Determine the (X, Y) coordinate at the center of the cell enclosing the given text.  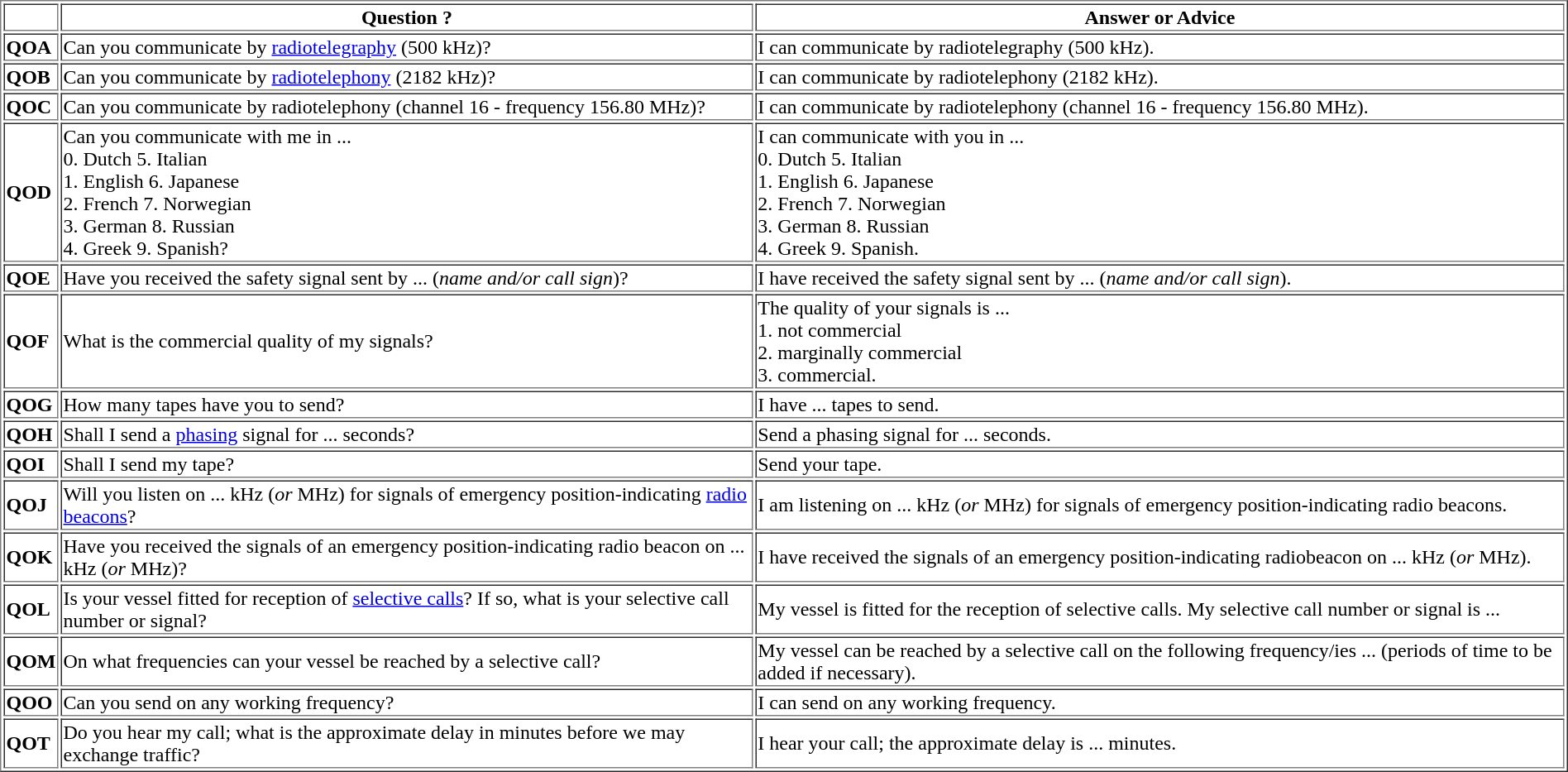
QOC (31, 106)
QOO (31, 702)
Question ? (407, 17)
QOA (31, 46)
Have you received the signals of an emergency position-indicating radio beacon on ... kHz (or MHz)? (407, 558)
The quality of your signals is ... 1. not commercial 2. marginally commercial 3. commercial. (1159, 342)
QOB (31, 76)
Shall I send a phasing signal for ... seconds? (407, 434)
Is your vessel fitted for reception of selective calls? If so, what is your selective call number or signal? (407, 609)
Can you communicate by radiotelephony (channel 16 - frequency 156.80 MHz)? (407, 106)
Can you communicate by radiotelegraphy (500 kHz)? (407, 46)
QOT (31, 743)
QOK (31, 558)
I can communicate by radiotelephony (channel 16 - frequency 156.80 MHz). (1159, 106)
QOF (31, 342)
On what frequencies can your vessel be reached by a selective call? (407, 662)
Send your tape. (1159, 463)
I can communicate with you in ... 0. Dutch 5. Italian 1. English 6. Japanese 2. French 7. Norwegian 3. German 8. Russian 4. Greek 9. Spanish. (1159, 192)
Will you listen on ... kHz (or MHz) for signals of emergency position-indicating radio beacons? (407, 505)
Have you received the safety signal sent by ... (name and/or call sign)? (407, 278)
What is the commercial quality of my signals? (407, 342)
QOH (31, 434)
Answer or Advice (1159, 17)
Shall I send my tape? (407, 463)
My vessel can be reached by a selective call on the following frequency/ies ... (periods of time to be added if necessary). (1159, 662)
QOJ (31, 505)
QOL (31, 609)
My vessel is fitted for the reception of selective calls. My selective call number or signal is ... (1159, 609)
How many tapes have you to send? (407, 404)
QOI (31, 463)
I can send on any working frequency. (1159, 702)
QOM (31, 662)
I have received the signals of an emergency position-indicating radiobeacon on ... kHz (or MHz). (1159, 558)
I hear your call; the approximate delay is ... minutes. (1159, 743)
Can you send on any working frequency? (407, 702)
QOG (31, 404)
I can communicate by radiotelegraphy (500 kHz). (1159, 46)
QOD (31, 192)
I have received the safety signal sent by ... (name and/or call sign). (1159, 278)
Do you hear my call; what is the approximate delay in minutes before we may exchange traffic? (407, 743)
Can you communicate with me in ... 0. Dutch 5. Italian 1. English 6. Japanese 2. French 7. Norwegian 3. German 8. Russian 4. Greek 9. Spanish? (407, 192)
I am listening on ... kHz (or MHz) for signals of emergency position-indicating radio beacons. (1159, 505)
QOE (31, 278)
Send a phasing signal for ... seconds. (1159, 434)
I can communicate by radiotelephony (2182 kHz). (1159, 76)
I have ... tapes to send. (1159, 404)
Can you communicate by radiotelephony (2182 kHz)? (407, 76)
